For the text-containing cell, return its midpoint in (X, Y) coordinate format. 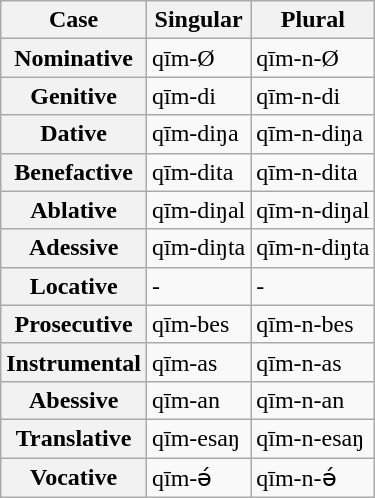
Singular (198, 20)
qīm-Ø (198, 58)
qīm-n-diŋa (313, 134)
qīm-diŋa (198, 134)
qīm-bes (198, 324)
Adessive (74, 248)
qīm-as (198, 362)
Plural (313, 20)
qīm-n-dita (313, 172)
Locative (74, 286)
Case (74, 20)
qīm-n-bes (313, 324)
qīm-diŋta (198, 248)
qīm-diŋal (198, 210)
Vocative (74, 478)
Ablative (74, 210)
Prosecutive (74, 324)
Dative (74, 134)
qīm-n-an (313, 400)
qīm-di (198, 96)
Genitive (74, 96)
qīm-esaŋ (198, 438)
Translative (74, 438)
Abessive (74, 400)
qīm-dita (198, 172)
Benefactive (74, 172)
qīm-n-di (313, 96)
qīm-n-esaŋ (313, 438)
qīm-n-diŋta (313, 248)
qīm-n-as (313, 362)
qīm-n-ə́ (313, 478)
qīm-an (198, 400)
Nominative (74, 58)
qīm-n-Ø (313, 58)
Instrumental (74, 362)
qīm-ə́ (198, 478)
qīm-n-diŋal (313, 210)
